Provide the (x, y) coordinate of the cell's center where the given text is located.  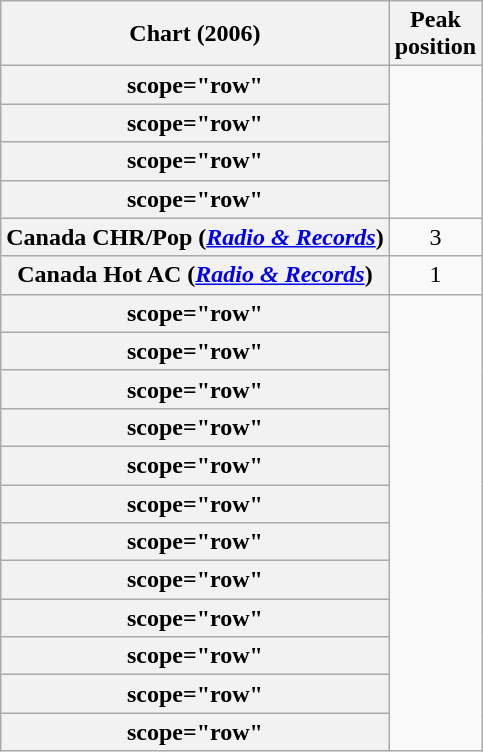
Canada CHR/Pop (Radio & Records) (195, 237)
3 (435, 237)
Canada Hot AC (Radio & Records) (195, 275)
1 (435, 275)
Peakposition (435, 34)
Chart (2006) (195, 34)
